Extract the [X, Y] coordinate from the center of the cell holding the provided text.  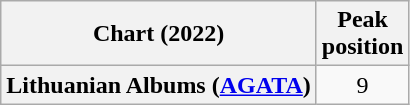
Peakposition [362, 34]
Chart (2022) [159, 34]
Lithuanian Albums (AGATA) [159, 85]
9 [362, 85]
